Scan for the cell matching the given text and deliver its [X, Y] coordinate at center. 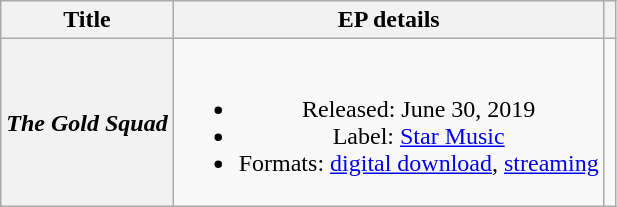
Released: June 30, 2019Label: Star MusicFormats: digital download, streaming [388, 122]
EP details [388, 20]
Title [87, 20]
The Gold Squad [87, 122]
